Find where the given text appears and provide that cell's center as (X, Y) coordinate. 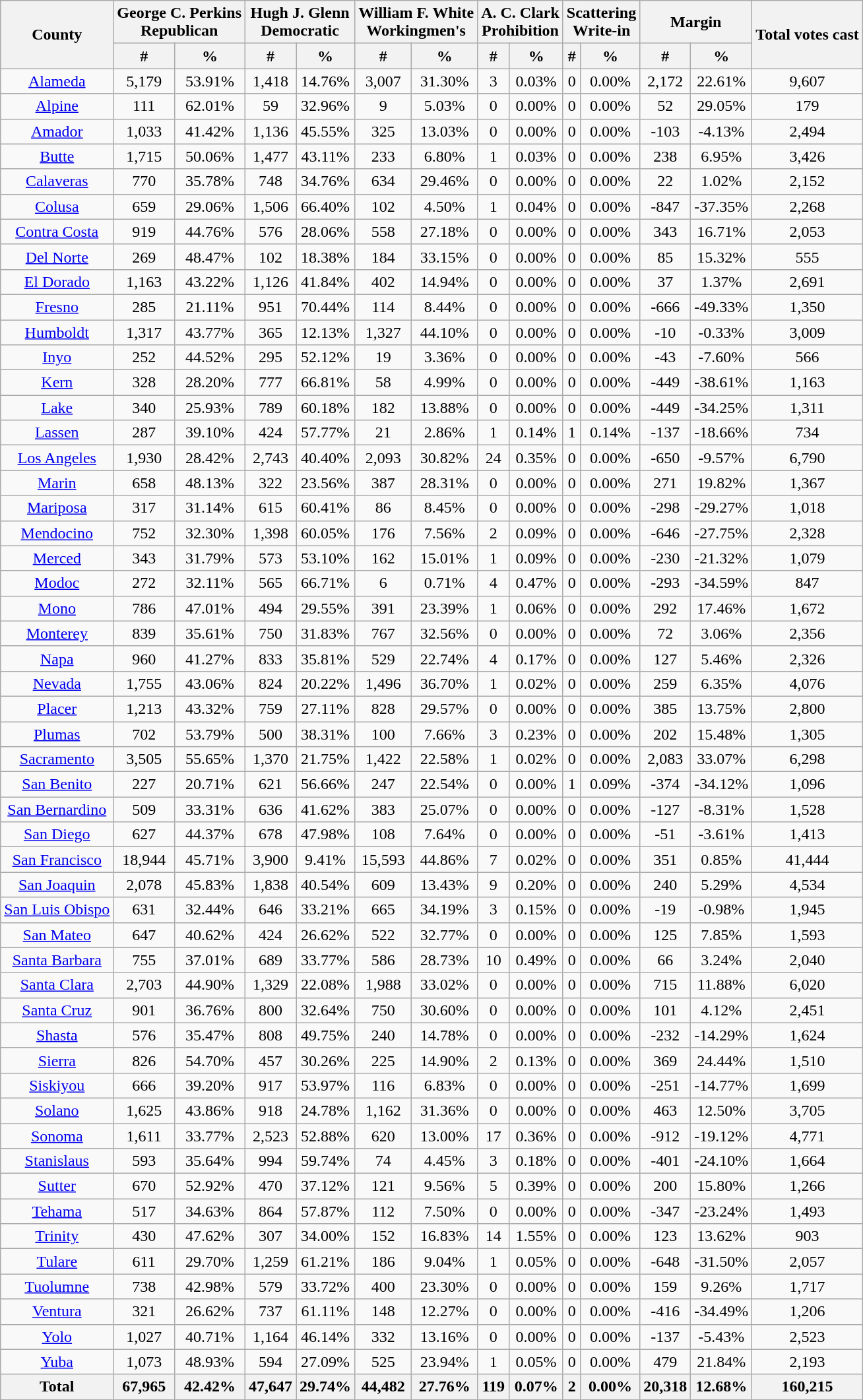
37 (665, 282)
44,482 (383, 1387)
579 (271, 1287)
24.44% (722, 1060)
847 (808, 583)
William F. WhiteWorkingmen's (416, 22)
29.57% (445, 709)
0.18% (536, 1161)
47.01% (210, 608)
31.36% (445, 1110)
457 (271, 1060)
2,800 (808, 709)
22 (665, 181)
60.18% (326, 408)
609 (383, 885)
2,494 (808, 131)
529 (383, 658)
28.31% (445, 483)
47.62% (210, 1236)
7.56% (445, 533)
52.88% (326, 1135)
-847 (665, 207)
Inyo (57, 358)
636 (271, 810)
Sacramento (57, 759)
1,528 (808, 810)
27.11% (326, 709)
317 (144, 508)
2,057 (808, 1261)
31.30% (445, 81)
Amador (57, 131)
24.78% (326, 1110)
828 (383, 709)
67,965 (144, 1387)
1,624 (808, 1035)
39.10% (210, 433)
0.36% (536, 1135)
28.20% (210, 383)
903 (808, 1236)
70.44% (326, 307)
41.62% (326, 810)
59.74% (326, 1161)
El Dorado (57, 282)
1,033 (144, 131)
44.86% (445, 860)
500 (271, 734)
6,298 (808, 759)
593 (144, 1161)
53.91% (210, 81)
Butte (57, 156)
689 (271, 960)
50.06% (210, 156)
57.77% (326, 433)
179 (808, 106)
233 (383, 156)
659 (144, 207)
9.26% (722, 1287)
-49.33% (722, 307)
1,413 (808, 835)
1,367 (808, 483)
40.62% (210, 935)
Placer (57, 709)
-14.77% (722, 1085)
3,705 (808, 1110)
44.52% (210, 358)
-34.12% (722, 784)
San Diego (57, 835)
44.10% (445, 332)
4.99% (445, 383)
6.35% (722, 684)
19 (383, 358)
917 (271, 1085)
66.71% (326, 583)
41.42% (210, 131)
509 (144, 810)
918 (271, 1110)
23.94% (445, 1362)
4,534 (808, 885)
13.00% (445, 1135)
23.30% (445, 1287)
402 (383, 282)
Humboldt (57, 332)
Shasta (57, 1035)
-27.75% (722, 533)
27.09% (326, 1362)
752 (144, 533)
148 (383, 1312)
Mariposa (57, 508)
-650 (665, 458)
6 (383, 583)
-251 (665, 1085)
-127 (665, 810)
56.66% (326, 784)
15,593 (383, 860)
-0.98% (722, 910)
27.18% (445, 232)
1,329 (271, 985)
3,505 (144, 759)
14.90% (445, 1060)
13.03% (445, 131)
86 (383, 508)
770 (144, 181)
6,020 (808, 985)
646 (271, 910)
4.12% (722, 1010)
111 (144, 106)
8.45% (445, 508)
1,327 (383, 332)
786 (144, 608)
121 (383, 1186)
631 (144, 910)
11.88% (722, 985)
42.98% (210, 1287)
960 (144, 658)
34.76% (326, 181)
Yuba (57, 1362)
114 (383, 307)
176 (383, 533)
0.47% (536, 583)
Marin (57, 483)
Calaveras (57, 181)
Santa Cruz (57, 1010)
1,945 (808, 910)
21.11% (210, 307)
525 (383, 1362)
1,027 (144, 1337)
1,988 (383, 985)
1,838 (271, 885)
8.44% (445, 307)
32.96% (326, 106)
479 (665, 1362)
159 (665, 1287)
72 (665, 633)
32.11% (210, 583)
5.29% (722, 885)
29.70% (210, 1261)
25.93% (210, 408)
1,164 (271, 1337)
2,172 (665, 81)
833 (271, 658)
1,477 (271, 156)
61.11% (326, 1312)
-34.25% (722, 408)
1,717 (808, 1287)
41.84% (326, 282)
Los Angeles (57, 458)
20,318 (665, 1387)
Santa Clara (57, 985)
15.01% (445, 558)
Margin (696, 22)
385 (665, 709)
20.22% (326, 684)
-912 (665, 1135)
586 (383, 960)
A. C. ClarkProhibition (521, 22)
1,593 (808, 935)
San Luis Obispo (57, 910)
29.74% (326, 1387)
1.02% (722, 181)
670 (144, 1186)
44.76% (210, 232)
901 (144, 1010)
-646 (665, 533)
29.05% (722, 106)
0.39% (536, 1186)
119 (494, 1387)
615 (271, 508)
826 (144, 1060)
San Benito (57, 784)
322 (271, 483)
33.72% (326, 1287)
Mendocino (57, 533)
555 (808, 257)
734 (808, 433)
565 (271, 583)
594 (271, 1362)
9,607 (808, 81)
1.37% (722, 282)
44.90% (210, 985)
2,328 (808, 533)
7.50% (445, 1211)
48.93% (210, 1362)
1,266 (808, 1186)
-24.10% (722, 1161)
160,215 (808, 1387)
1,496 (383, 684)
748 (271, 181)
15.48% (722, 734)
3,009 (808, 332)
127 (665, 658)
35.47% (210, 1035)
37.12% (326, 1186)
12.13% (326, 332)
1,311 (808, 408)
21.75% (326, 759)
28.73% (445, 960)
Colusa (57, 207)
-8.31% (722, 810)
3,007 (383, 81)
43.06% (210, 684)
3.24% (722, 960)
Alpine (57, 106)
864 (271, 1211)
1,305 (808, 734)
325 (383, 131)
Hugh J. GlennDemocratic (300, 22)
-19.12% (722, 1135)
40.40% (326, 458)
12.27% (445, 1312)
0.06% (536, 608)
-103 (665, 131)
40.54% (326, 885)
1,398 (271, 533)
60.05% (326, 533)
647 (144, 935)
7 (494, 860)
5.46% (722, 658)
400 (383, 1287)
186 (383, 1261)
2,451 (808, 1010)
43.32% (210, 709)
-23.24% (722, 1211)
Napa (57, 658)
-0.33% (722, 332)
23.39% (445, 608)
-18.66% (722, 433)
Nevada (57, 684)
678 (271, 835)
738 (144, 1287)
1,317 (144, 332)
12.50% (722, 1110)
6.83% (445, 1085)
Ventura (57, 1312)
272 (144, 583)
-34.49% (722, 1312)
1,162 (383, 1110)
Merced (57, 558)
6.95% (722, 156)
1,213 (144, 709)
Monterey (57, 633)
271 (665, 483)
22.61% (722, 81)
31.83% (326, 633)
1,418 (271, 81)
36.76% (210, 1010)
14.78% (445, 1035)
839 (144, 633)
621 (271, 784)
365 (271, 332)
202 (665, 734)
16.71% (722, 232)
Sierra (57, 1060)
33.21% (326, 910)
1,206 (808, 1312)
620 (383, 1135)
Tulare (57, 1261)
919 (144, 232)
3.06% (722, 633)
0.35% (536, 458)
0.85% (722, 860)
994 (271, 1161)
1.55% (536, 1236)
13.62% (722, 1236)
2,268 (808, 207)
227 (144, 784)
247 (383, 784)
54.70% (210, 1060)
3.36% (445, 358)
59 (271, 106)
2,152 (808, 181)
32.64% (326, 1010)
125 (665, 935)
1,350 (808, 307)
383 (383, 810)
824 (271, 684)
9.04% (445, 1261)
32.56% (445, 633)
33.07% (722, 759)
0.20% (536, 885)
17 (494, 1135)
0.17% (536, 658)
494 (271, 608)
1,079 (808, 558)
737 (271, 1312)
-4.13% (722, 131)
1,422 (383, 759)
152 (383, 1236)
Contra Costa (57, 232)
1,611 (144, 1135)
5,179 (144, 81)
715 (665, 985)
46.14% (326, 1337)
47.98% (326, 835)
3,426 (808, 156)
5 (494, 1186)
12.68% (722, 1387)
259 (665, 684)
Sonoma (57, 1135)
789 (271, 408)
-10 (665, 332)
2,193 (808, 1362)
-666 (665, 307)
Total (57, 1387)
252 (144, 358)
35.64% (210, 1161)
522 (383, 935)
43.11% (326, 156)
285 (144, 307)
23.56% (326, 483)
702 (144, 734)
-416 (665, 1312)
33.31% (210, 810)
32.77% (445, 935)
52.12% (326, 358)
66.40% (326, 207)
665 (383, 910)
53.79% (210, 734)
225 (383, 1060)
Lake (57, 408)
-401 (665, 1161)
Lassen (57, 433)
57.87% (326, 1211)
611 (144, 1261)
470 (271, 1186)
1,672 (808, 608)
32.44% (210, 910)
10 (494, 960)
6.80% (445, 156)
San Joaquin (57, 885)
1,930 (144, 458)
41.27% (210, 658)
269 (144, 257)
21.84% (722, 1362)
1,699 (808, 1085)
21 (383, 433)
48.13% (210, 483)
292 (665, 608)
60.41% (326, 508)
307 (271, 1236)
28.06% (326, 232)
-19 (665, 910)
George C. PerkinsRepublican (179, 22)
5.03% (445, 106)
238 (665, 156)
112 (383, 1211)
1,073 (144, 1362)
-374 (665, 784)
20.71% (210, 784)
19.82% (722, 483)
Siskiyou (57, 1085)
0.04% (536, 207)
2,083 (665, 759)
34.19% (445, 910)
1,664 (808, 1161)
1,625 (144, 1110)
-43 (665, 358)
48.47% (210, 257)
658 (144, 483)
162 (383, 558)
39.20% (210, 1085)
1,018 (808, 508)
66.81% (326, 383)
Trinity (57, 1236)
38.31% (326, 734)
0.13% (536, 1060)
Yolo (57, 1337)
Total votes cast (808, 34)
22.58% (445, 759)
184 (383, 257)
18,944 (144, 860)
-347 (665, 1211)
62.01% (210, 106)
13.75% (722, 709)
Fresno (57, 307)
9.56% (445, 1186)
573 (271, 558)
29.55% (326, 608)
31.14% (210, 508)
4,771 (808, 1135)
0.49% (536, 960)
43.86% (210, 1110)
391 (383, 608)
35.78% (210, 181)
49.75% (326, 1035)
1,370 (271, 759)
0.15% (536, 910)
36.70% (445, 684)
Tehama (57, 1211)
15.32% (722, 257)
463 (665, 1110)
22.08% (326, 985)
35.61% (210, 633)
321 (144, 1312)
4.45% (445, 1161)
4.50% (445, 207)
34.63% (210, 1211)
777 (271, 383)
7.64% (445, 835)
30.82% (445, 458)
24 (494, 458)
387 (383, 483)
-3.61% (722, 835)
2.86% (445, 433)
Stanislaus (57, 1161)
200 (665, 1186)
58 (383, 383)
-51 (665, 835)
-5.43% (722, 1337)
2,093 (383, 458)
6,790 (808, 458)
Alameda (57, 81)
340 (144, 408)
42.42% (210, 1387)
182 (383, 408)
13.43% (445, 885)
-31.50% (722, 1261)
44.37% (210, 835)
-230 (665, 558)
332 (383, 1337)
15.80% (722, 1186)
13.88% (445, 408)
37.01% (210, 960)
116 (383, 1085)
1,096 (808, 784)
County (57, 34)
30.60% (445, 1010)
0.71% (445, 583)
3,900 (271, 860)
ScatteringWrite-in (601, 22)
9.41% (326, 860)
14 (494, 1236)
66 (665, 960)
-21.32% (722, 558)
Plumas (57, 734)
-9.57% (722, 458)
28.42% (210, 458)
55.65% (210, 759)
Modoc (57, 583)
-29.27% (722, 508)
1,715 (144, 156)
29.06% (210, 207)
52 (665, 106)
759 (271, 709)
351 (665, 860)
295 (271, 358)
-648 (665, 1261)
-298 (665, 508)
558 (383, 232)
52.92% (210, 1186)
1,510 (808, 1060)
Santa Barbara (57, 960)
951 (271, 307)
41,444 (808, 860)
27.76% (445, 1387)
7.66% (445, 734)
22.74% (445, 658)
61.21% (326, 1261)
Del Norte (57, 257)
13.16% (445, 1337)
666 (144, 1085)
Sutter (57, 1186)
1,136 (271, 131)
San Francisco (57, 860)
45.83% (210, 885)
-34.59% (722, 583)
47,647 (271, 1387)
45.71% (210, 860)
85 (665, 257)
123 (665, 1236)
101 (665, 1010)
1,506 (271, 207)
2,703 (144, 985)
Kern (57, 383)
14.76% (326, 81)
45.55% (326, 131)
2,078 (144, 885)
0.23% (536, 734)
1,493 (808, 1211)
San Mateo (57, 935)
-37.35% (722, 207)
35.81% (326, 658)
43.77% (210, 332)
-7.60% (722, 358)
14.94% (445, 282)
4,076 (808, 684)
430 (144, 1236)
634 (383, 181)
2,743 (271, 458)
16.83% (445, 1236)
2,326 (808, 658)
Tuolumne (57, 1287)
287 (144, 433)
33.15% (445, 257)
74 (383, 1161)
-14.29% (722, 1035)
1,259 (271, 1261)
33.02% (445, 985)
7.85% (722, 935)
San Bernardino (57, 810)
-38.61% (722, 383)
-232 (665, 1035)
566 (808, 358)
2,691 (808, 282)
18.38% (326, 257)
22.54% (445, 784)
53.10% (326, 558)
Mono (57, 608)
25.07% (445, 810)
800 (271, 1010)
Solano (57, 1110)
53.97% (326, 1085)
1,755 (144, 684)
100 (383, 734)
40.71% (210, 1337)
32.30% (210, 533)
31.79% (210, 558)
328 (144, 383)
517 (144, 1211)
29.46% (445, 181)
43.22% (210, 282)
-293 (665, 583)
1,126 (271, 282)
108 (383, 835)
767 (383, 633)
34.00% (326, 1236)
369 (665, 1060)
17.46% (722, 608)
30.26% (326, 1060)
0.07% (536, 1387)
2,040 (808, 960)
627 (144, 835)
2,053 (808, 232)
2,356 (808, 633)
808 (271, 1035)
755 (144, 960)
